Return the (x, y) coordinate for the center point of the cell that contains the specified text.  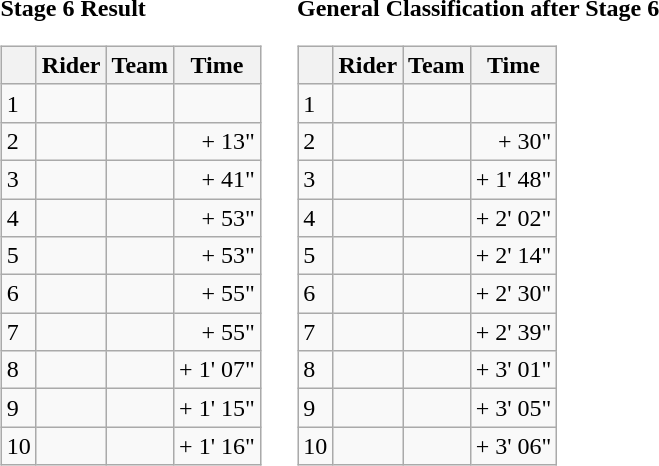
+ 13" (218, 141)
+ 3' 01" (514, 370)
+ 3' 05" (514, 408)
+ 2' 14" (514, 256)
+ 1' 16" (218, 446)
+ 1' 15" (218, 408)
+ 3' 06" (514, 446)
+ 1' 07" (218, 370)
+ 1' 48" (514, 179)
+ 30" (514, 141)
+ 2' 30" (514, 294)
+ 2' 02" (514, 217)
+ 2' 39" (514, 332)
+ 41" (218, 179)
